From the cell containing the given text, extract its center point as (x, y) coordinate. 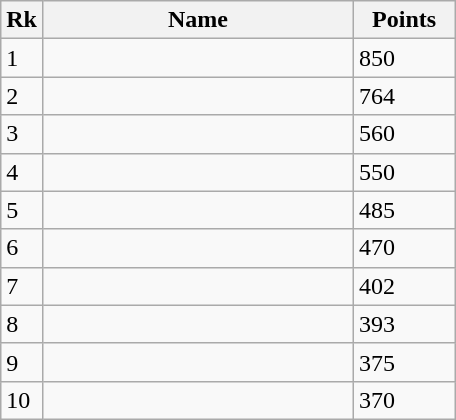
2 (22, 96)
470 (404, 248)
393 (404, 324)
10 (22, 400)
850 (404, 58)
Points (404, 20)
Rk (22, 20)
8 (22, 324)
1 (22, 58)
5 (22, 210)
550 (404, 172)
764 (404, 96)
4 (22, 172)
485 (404, 210)
370 (404, 400)
402 (404, 286)
6 (22, 248)
560 (404, 134)
3 (22, 134)
375 (404, 362)
9 (22, 362)
7 (22, 286)
Name (198, 20)
